Locate the cell with the specified text and output its [X, Y] center coordinate. 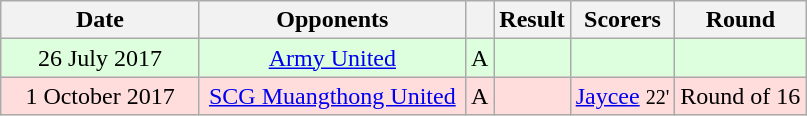
Scorers [622, 20]
Date [100, 20]
Opponents [332, 20]
Army United [332, 58]
Round of 16 [740, 96]
Round [740, 20]
Result [532, 20]
Jaycee 22' [622, 96]
1 October 2017 [100, 96]
SCG Muangthong United [332, 96]
26 July 2017 [100, 58]
